Output the (X, Y) coordinate of the center of the cell containing the given text.  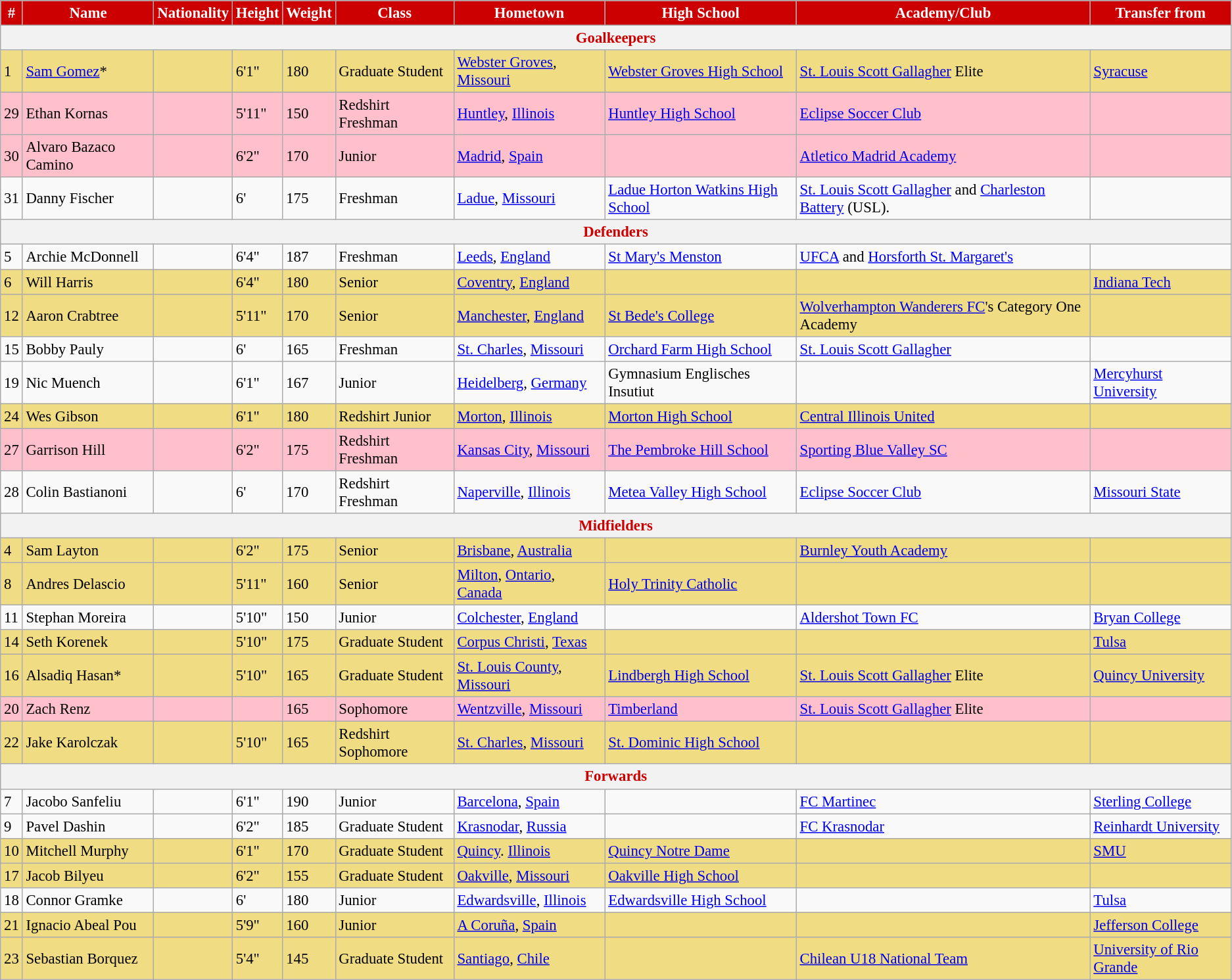
30 (12, 156)
University of Rio Grande (1160, 958)
Webster Groves High School (701, 71)
Seth Korenek (88, 642)
145 (309, 958)
Connor Gramke (88, 900)
Colchester, England (529, 618)
5 (12, 257)
Colin Bastianoni (88, 492)
5'9" (257, 925)
Midfielders (616, 526)
187 (309, 257)
Timberland (701, 709)
Morton, Illinois (529, 416)
Andres Delascio (88, 584)
Zach Renz (88, 709)
Mitchell Murphy (88, 851)
Quincy University (1160, 676)
Missouri State (1160, 492)
Kansas City, Missouri (529, 450)
Ladue, Missouri (529, 198)
Bryan College (1160, 618)
Madrid, Spain (529, 156)
Reinhardt University (1160, 826)
Academy/Club (943, 13)
190 (309, 801)
24 (12, 416)
Edwardsville High School (701, 900)
FC Martinec (943, 801)
Wes Gibson (88, 416)
Nationality (193, 13)
Corpus Christi, Texas (529, 642)
FC Krasnodar (943, 826)
12 (12, 315)
155 (309, 875)
Sam Layton (88, 550)
20 (12, 709)
Jacob Bilyeu (88, 875)
Morton High School (701, 416)
Nic Muench (88, 383)
11 (12, 618)
Goalkeepers (616, 38)
Naperville, Illinois (529, 492)
St. Louis Scott Gallagher (943, 349)
Oakville High School (701, 875)
Milton, Ontario, Canada (529, 584)
21 (12, 925)
Bobby Pauly (88, 349)
Aaron Crabtree (88, 315)
17 (12, 875)
15 (12, 349)
14 (12, 642)
10 (12, 851)
Sebastian Borquez (88, 958)
Gymnasium Englisches Insutiut (701, 383)
Hometown (529, 13)
Huntley, Illinois (529, 114)
Central Illinois United (943, 416)
Sophomore (394, 709)
Coventry, England (529, 282)
Height (257, 13)
6 (12, 282)
Ladue Horton Watkins High School (701, 198)
Burnley Youth Academy (943, 550)
Name (88, 13)
19 (12, 383)
5'4" (257, 958)
St. Louis County, Missouri (529, 676)
The Pembroke Hill School (701, 450)
Manchester, England (529, 315)
UFCA and Horsforth St. Margaret's (943, 257)
Chilean U18 National Team (943, 958)
Ignacio Abeal Pou (88, 925)
Barcelona, Spain (529, 801)
Archie McDonnell (88, 257)
Holy Trinity Catholic (701, 584)
St. Louis Scott Gallagher and Charleston Battery (USL). (943, 198)
Mercyhurst University (1160, 383)
Oakville, Missouri (529, 875)
Alsadiq Hasan* (88, 676)
Quincy Notre Dame (701, 851)
Metea Valley High School (701, 492)
Webster Groves, Missouri (529, 71)
Pavel Dashin (88, 826)
SMU (1160, 851)
7 (12, 801)
# (12, 13)
18 (12, 900)
Redshirt Junior (394, 416)
Santiago, Chile (529, 958)
Will Harris (88, 282)
Alvaro Bazaco Camino (88, 156)
Jefferson College (1160, 925)
High School (701, 13)
A Coruña, Spain (529, 925)
St. Dominic High School (701, 743)
Wentzville, Missouri (529, 709)
Lindbergh High School (701, 676)
Defenders (616, 232)
Quincy. Illinois (529, 851)
Orchard Farm High School (701, 349)
23 (12, 958)
Forwards (616, 777)
Jacobo Sanfeliu (88, 801)
4 (12, 550)
Wolverhampton Wanderers FC's Category One Academy (943, 315)
Redshirt Sophomore (394, 743)
27 (12, 450)
16 (12, 676)
Class (394, 13)
St Mary's Menston (701, 257)
Edwardsville, Illinois (529, 900)
Sterling College (1160, 801)
Indiana Tech (1160, 282)
Stephan Moreira (88, 618)
28 (12, 492)
8 (12, 584)
Danny Fischer (88, 198)
185 (309, 826)
Garrison Hill (88, 450)
9 (12, 826)
Leeds, England (529, 257)
Atletico Madrid Academy (943, 156)
Sam Gomez* (88, 71)
Aldershot Town FC (943, 618)
Transfer from (1160, 13)
Weight (309, 13)
Ethan Kornas (88, 114)
22 (12, 743)
Brisbane, Australia (529, 550)
Krasnodar, Russia (529, 826)
29 (12, 114)
Jake Karolczak (88, 743)
31 (12, 198)
St Bede's College (701, 315)
Sporting Blue Valley SC (943, 450)
Huntley High School (701, 114)
167 (309, 383)
Syracuse (1160, 71)
1 (12, 71)
Heidelberg, Germany (529, 383)
